Return the (x, y) coordinate for the center point of the cell that contains the specified text.  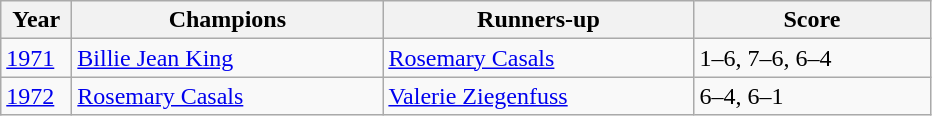
1–6, 7–6, 6–4 (812, 58)
Runners-up (538, 20)
1971 (36, 58)
Billie Jean King (228, 58)
Champions (228, 20)
Year (36, 20)
6–4, 6–1 (812, 96)
Valerie Ziegenfuss (538, 96)
Score (812, 20)
1972 (36, 96)
